Extract the [x, y] coordinate from the center of the cell holding the provided text.  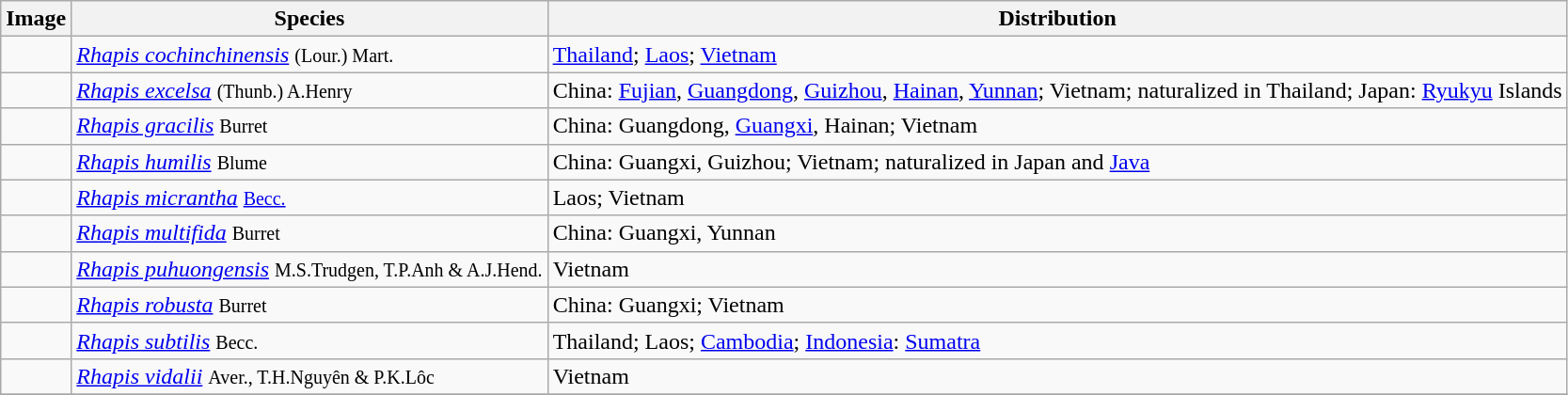
China: Guangxi, Yunnan [1057, 233]
Rhapis multifida Burret [309, 233]
Rhapis humilis Blume [309, 162]
Laos; Vietnam [1057, 197]
China: Fujian, Guangdong, Guizhou, Hainan, Yunnan; Vietnam; naturalized in Thailand; Japan: Ryukyu Islands [1057, 90]
Rhapis gracilis Burret [309, 126]
Species [309, 19]
Image [36, 19]
China: Guangxi, Guizhou; Vietnam; naturalized in Japan and Java [1057, 162]
Rhapis puhuongensis M.S.Trudgen, T.P.Anh & A.J.Hend. [309, 269]
Thailand; Laos; Cambodia; Indonesia: Sumatra [1057, 340]
China: Guangdong, Guangxi, Hainan; Vietnam [1057, 126]
Rhapis vidalii Aver., T.H.Nguyên & P.K.Lôc [309, 376]
Rhapis micrantha Becc. [309, 197]
Distribution [1057, 19]
Rhapis robusta Burret [309, 305]
Thailand; Laos; Vietnam [1057, 55]
Rhapis subtilis Becc. [309, 340]
China: Guangxi; Vietnam [1057, 305]
Rhapis cochinchinensis (Lour.) Mart. [309, 55]
Rhapis excelsa (Thunb.) A.Henry [309, 90]
